Extract the [X, Y] coordinate from the center of the cell holding the provided text.  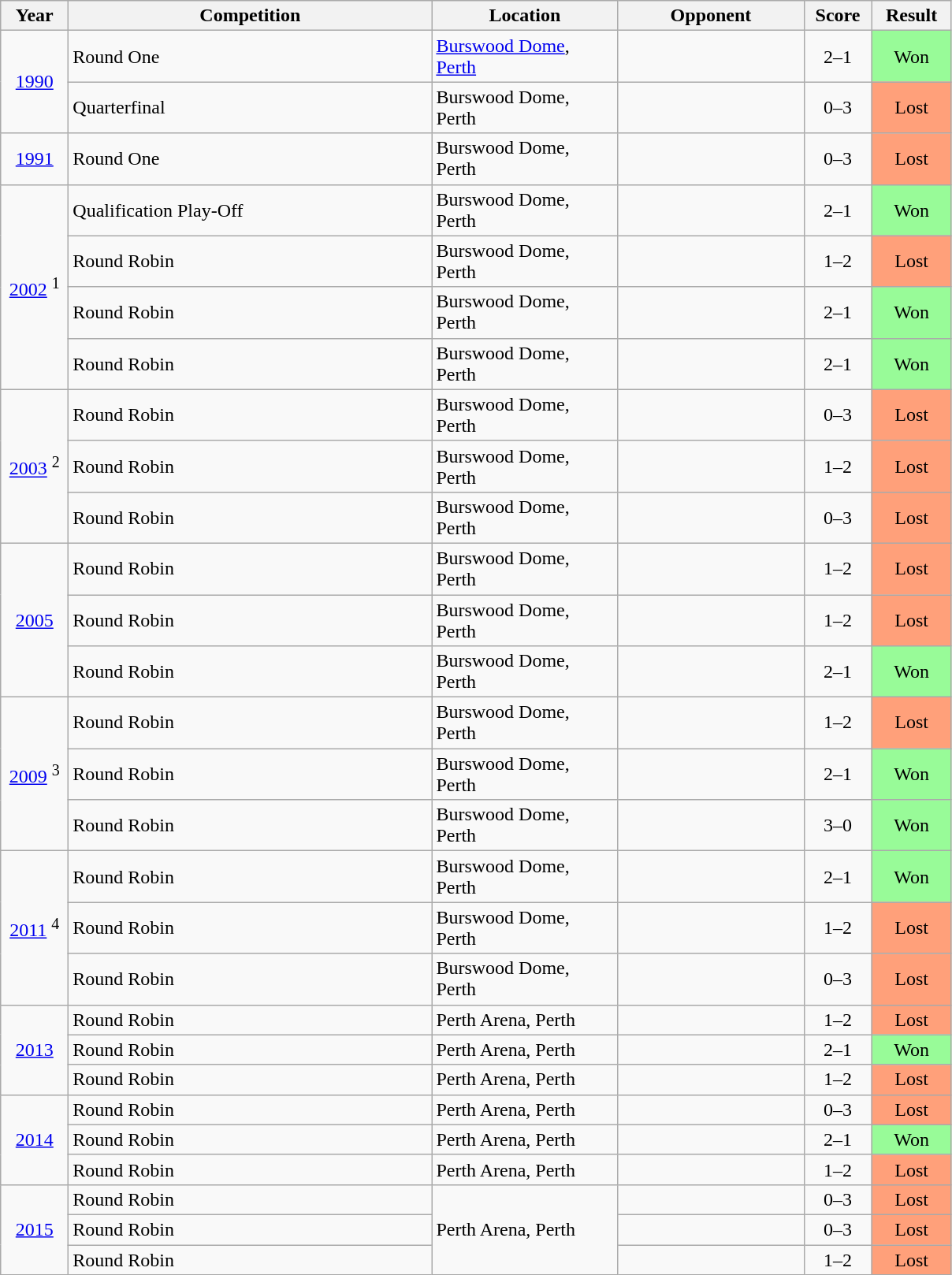
2003 2 [35, 467]
2002 1 [35, 287]
2009 3 [35, 774]
Qualification Play-Off [251, 210]
Opponent [711, 16]
2005 [35, 619]
Score [838, 16]
Result [911, 16]
Location [525, 16]
1990 [35, 82]
Quarterfinal [251, 107]
2015 [35, 1229]
3–0 [838, 826]
2013 [35, 1050]
2011 4 [35, 928]
2014 [35, 1139]
Year [35, 16]
Competition [251, 16]
1991 [35, 159]
